Determine the [X, Y] coordinate at the center of the cell enclosing the given text.  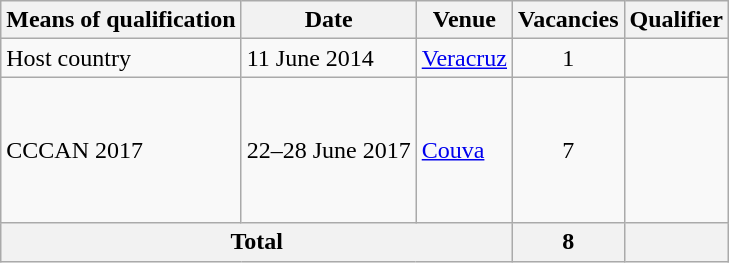
Venue [464, 20]
Means of qualification [121, 20]
CCCAN 2017 [121, 150]
8 [569, 242]
1 [569, 58]
Total [257, 242]
11 June 2014 [328, 58]
Date [328, 20]
7 [569, 150]
Host country [121, 58]
22–28 June 2017 [328, 150]
Qualifier [676, 20]
Couva [464, 150]
Vacancies [569, 20]
Veracruz [464, 58]
